Scan for the cell matching the given text and deliver its [X, Y] coordinate at center. 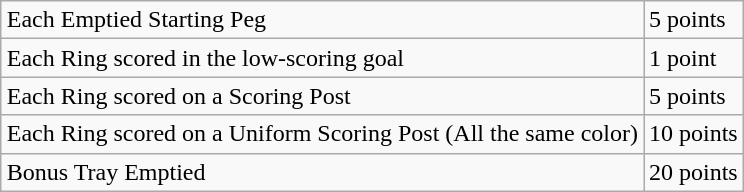
Each Ring scored on a Uniform Scoring Post (All the same color) [322, 134]
10 points [694, 134]
Each Emptied Starting Peg [322, 20]
1 point [694, 58]
Each Ring scored on a Scoring Post [322, 96]
Each Ring scored in the low-scoring goal [322, 58]
Bonus Tray Emptied [322, 172]
20 points [694, 172]
